Determine the (X, Y) coordinate at the center of the cell enclosing the given text.  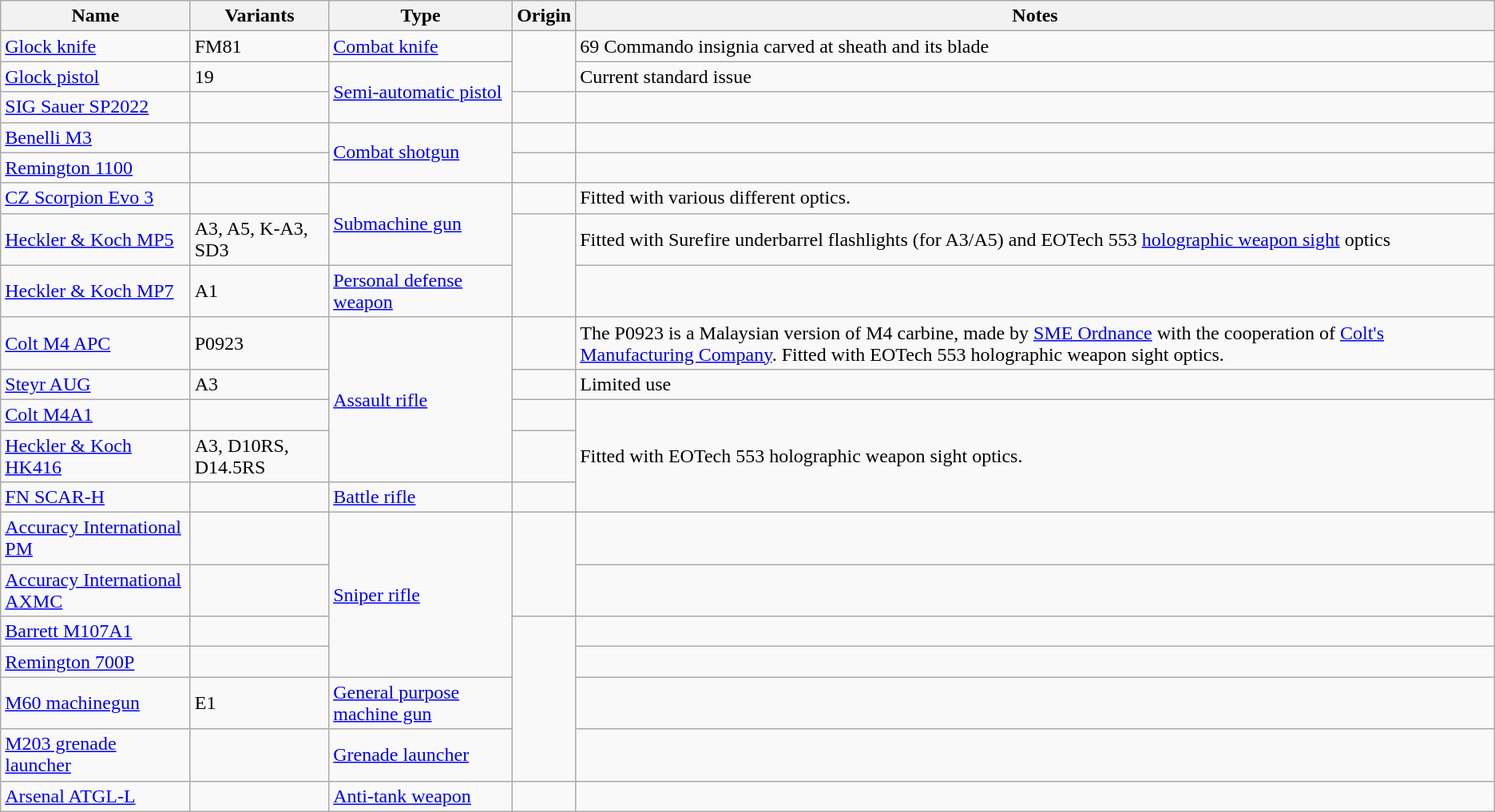
A1 (259, 291)
Fitted with Surefire underbarrel flashlights (for A3/A5) and EOTech 553 holographic weapon sight optics (1035, 240)
Submachine gun (421, 224)
A3, D10RS, D14.5RS (259, 455)
Type (421, 16)
Current standard issue (1035, 77)
Remington 700P (96, 662)
Heckler & Koch MP5 (96, 240)
Limited use (1035, 384)
Personal defense weapon (421, 291)
Name (96, 16)
19 (259, 77)
Heckler & Koch MP7 (96, 291)
M203 grenade launcher (96, 755)
General purpose machine gun (421, 703)
Accuracy International AXMC (96, 591)
Glock pistol (96, 77)
Benelli M3 (96, 137)
E1 (259, 703)
CZ Scorpion Evo 3 (96, 198)
Accuracy International PM (96, 538)
FM81 (259, 46)
Notes (1035, 16)
Anti-tank weapon (421, 796)
P0923 (259, 343)
Assault rifle (421, 399)
Variants (259, 16)
M60 machinegun (96, 703)
Colt M4A1 (96, 414)
Arsenal ATGL-L (96, 796)
Heckler & Koch HK416 (96, 455)
Fitted with EOTech 553 holographic weapon sight optics. (1035, 455)
Battle rifle (421, 497)
69 Commando insignia carved at sheath and its blade (1035, 46)
Origin (545, 16)
A3 (259, 384)
Glock knife (96, 46)
Colt M4 APC (96, 343)
Steyr AUG (96, 384)
FN SCAR-H (96, 497)
Sniper rifle (421, 595)
A3, A5, K-A3, SD3 (259, 240)
Semi-automatic pistol (421, 92)
Combat shotgun (421, 152)
Remington 1100 (96, 168)
Fitted with various different optics. (1035, 198)
Barrett M107A1 (96, 632)
Combat knife (421, 46)
SIG Sauer SP2022 (96, 107)
Grenade launcher (421, 755)
